Pinpoint the cell where the given text exists, returning its (x, y) midpoint coordinate. 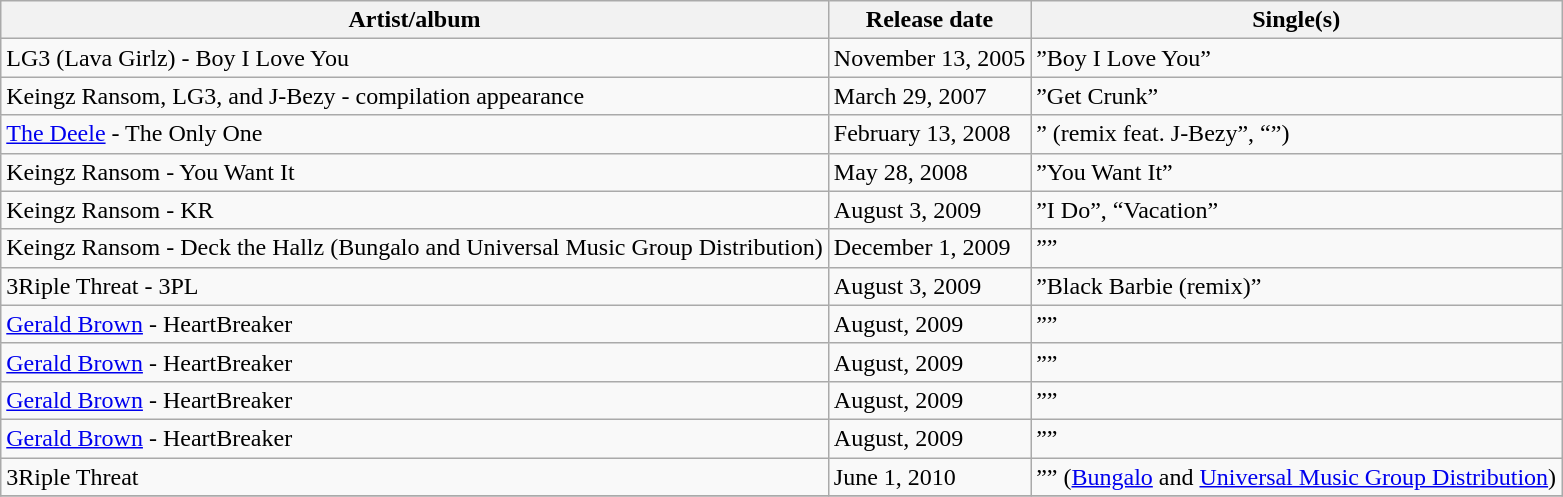
3Riple Threat (415, 477)
February 13, 2008 (929, 134)
LG3 (Lava Girlz) - Boy I Love You (415, 58)
”Boy I Love You” (1296, 58)
”You Want It” (1296, 172)
Keingz Ransom - KR (415, 210)
December 1, 2009 (929, 248)
June 1, 2010 (929, 477)
Single(s) (1296, 20)
”” (Bungalo and Universal Music Group Distribution) (1296, 477)
”Get Crunk” (1296, 96)
March 29, 2007 (929, 96)
” (remix feat. J-Bezy”, “”) (1296, 134)
May 28, 2008 (929, 172)
Keingz Ransom - You Want It (415, 172)
3Riple Threat - 3PL (415, 286)
Release date (929, 20)
”Black Barbie (remix)” (1296, 286)
”I Do”, “Vacation” (1296, 210)
November 13, 2005 (929, 58)
Artist/album (415, 20)
The Deele - The Only One (415, 134)
Keingz Ransom - Deck the Hallz (Bungalo and Universal Music Group Distribution) (415, 248)
Keingz Ransom, LG3, and J-Bezy - compilation appearance (415, 96)
